For the text-containing cell, return its midpoint in [X, Y] coordinate format. 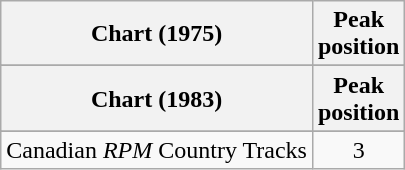
Chart (1983) [157, 98]
Canadian RPM Country Tracks [157, 150]
3 [358, 150]
Chart (1975) [157, 34]
